Identify which cell holds the provided text, then report its (X, Y) central coordinate. 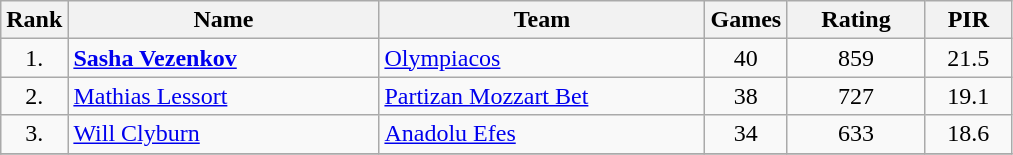
Rank (34, 20)
2. (34, 96)
PIR (968, 20)
Sasha Vezenkov (224, 58)
Team (542, 20)
Rating (856, 20)
19.1 (968, 96)
633 (856, 134)
Will Clyburn (224, 134)
Partizan Mozzart Bet (542, 96)
3. (34, 134)
727 (856, 96)
34 (746, 134)
38 (746, 96)
21.5 (968, 58)
40 (746, 58)
Games (746, 20)
1. (34, 58)
Mathias Lessort (224, 96)
Anadolu Efes (542, 134)
18.6 (968, 134)
Olympiacos (542, 58)
859 (856, 58)
Name (224, 20)
